Locate the cell with the specified text and output its (x, y) center coordinate. 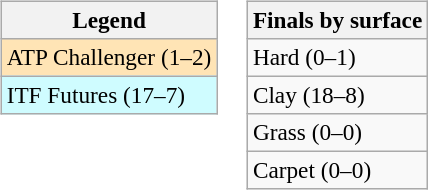
ITF Futures (17–7) (108, 95)
Clay (18–8) (337, 95)
Grass (0–0) (337, 133)
ATP Challenger (1–2) (108, 57)
Hard (0–1) (337, 57)
Legend (108, 20)
Finals by surface (337, 20)
Carpet (0–0) (337, 171)
